For the text-containing cell, return its midpoint in (X, Y) coordinate format. 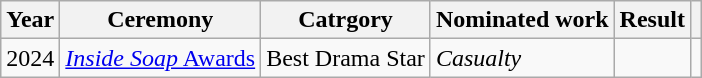
Ceremony (160, 20)
Nominated work (522, 20)
2024 (30, 58)
Best Drama Star (346, 58)
Result (652, 20)
Inside Soap Awards (160, 58)
Casualty (522, 58)
Catrgory (346, 20)
Year (30, 20)
